Provide the (X, Y) coordinate of the cell's center where the given text is located.  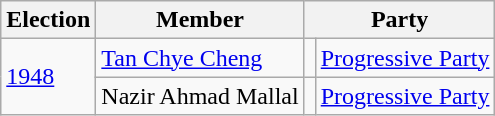
Election (48, 20)
Nazir Ahmad Mallal (200, 96)
1948 (48, 77)
Tan Chye Cheng (200, 58)
Member (200, 20)
Party (400, 20)
